Search for the cell housing the specified text and yield its [X, Y] center coordinate. 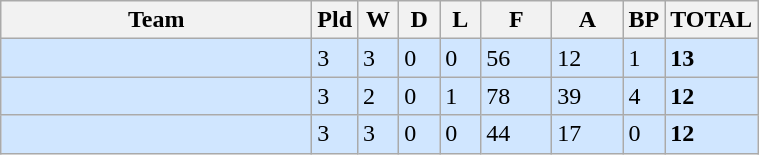
Pld [335, 20]
A [588, 20]
17 [588, 134]
W [378, 20]
TOTAL [712, 20]
56 [516, 58]
4 [644, 96]
39 [588, 96]
D [420, 20]
78 [516, 96]
BP [644, 20]
13 [712, 58]
F [516, 20]
2 [378, 96]
44 [516, 134]
L [460, 20]
Team [156, 20]
